Return [x, y] of the center of cell containing provided text 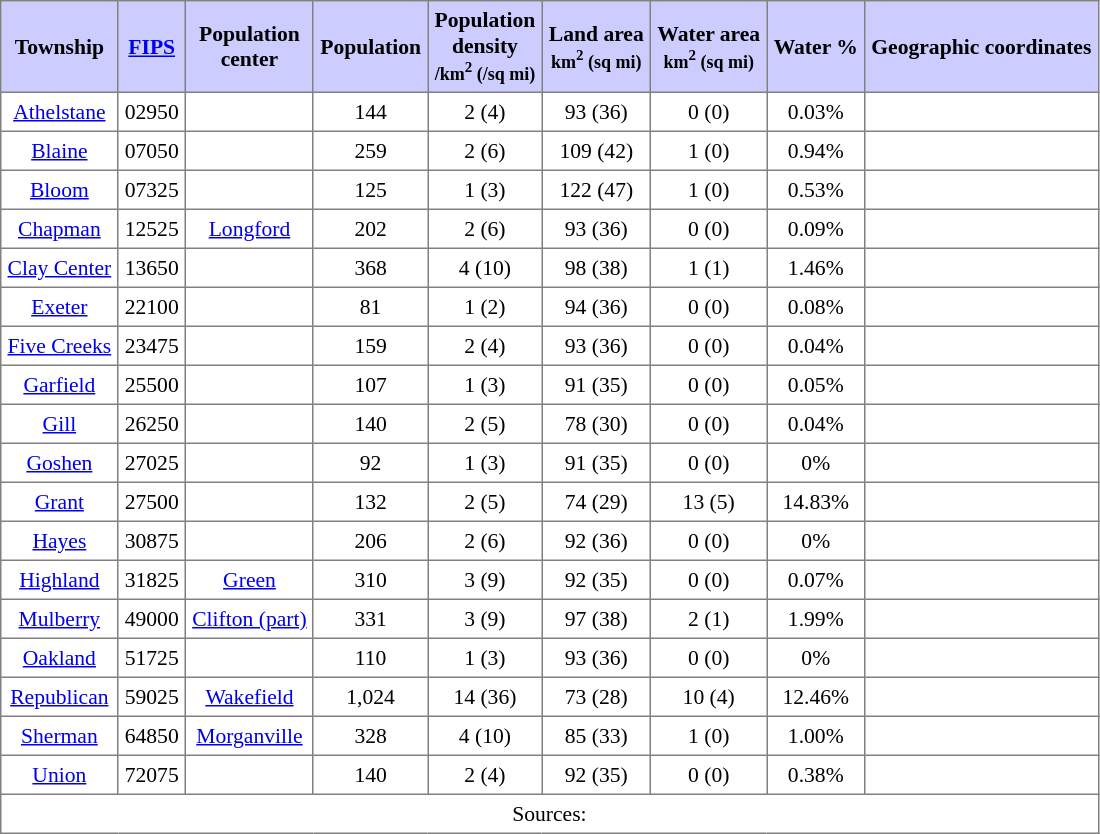
0.38% [816, 774]
0.05% [816, 384]
Populationdensity/km2 (/sq mi) [485, 47]
22100 [152, 306]
Chapman [60, 228]
206 [370, 540]
94 (36) [596, 306]
12.46% [816, 696]
Five Creeks [60, 346]
14 (36) [485, 696]
Hayes [60, 540]
Water % [816, 47]
368 [370, 268]
107 [370, 384]
122 (47) [596, 190]
1.99% [816, 618]
07050 [152, 150]
26250 [152, 424]
Bloom [60, 190]
110 [370, 658]
13650 [152, 268]
Sources: [550, 814]
Morganville [249, 736]
328 [370, 736]
1 (1) [709, 268]
10 (4) [709, 696]
125 [370, 190]
Blaine [60, 150]
92 (36) [596, 540]
78 (30) [596, 424]
159 [370, 346]
27025 [152, 462]
Clifton (part) [249, 618]
1 (2) [485, 306]
Water areakm2 (sq mi) [709, 47]
97 (38) [596, 618]
12525 [152, 228]
Republican [60, 696]
31825 [152, 580]
23475 [152, 346]
Longford [249, 228]
259 [370, 150]
Sherman [60, 736]
Athelstane [60, 112]
1.00% [816, 736]
74 (29) [596, 502]
51725 [152, 658]
0.07% [816, 580]
Union [60, 774]
1,024 [370, 696]
85 (33) [596, 736]
144 [370, 112]
331 [370, 618]
2 (1) [709, 618]
Populationcenter [249, 47]
27500 [152, 502]
Geographic coordinates [982, 47]
310 [370, 580]
FIPS [152, 47]
Oakland [60, 658]
98 (38) [596, 268]
Population [370, 47]
0.08% [816, 306]
73 (28) [596, 696]
1.46% [816, 268]
Grant [60, 502]
Land areakm2 (sq mi) [596, 47]
Clay Center [60, 268]
14.83% [816, 502]
109 (42) [596, 150]
0.94% [816, 150]
81 [370, 306]
0.53% [816, 190]
30875 [152, 540]
72075 [152, 774]
59025 [152, 696]
Gill [60, 424]
49000 [152, 618]
07325 [152, 190]
02950 [152, 112]
25500 [152, 384]
Garfield [60, 384]
202 [370, 228]
Green [249, 580]
Exeter [60, 306]
Highland [60, 580]
0.09% [816, 228]
Township [60, 47]
0.03% [816, 112]
132 [370, 502]
64850 [152, 736]
92 [370, 462]
Goshen [60, 462]
13 (5) [709, 502]
Wakefield [249, 696]
Mulberry [60, 618]
